Find where the given text appears and provide that cell's center as [X, Y] coordinate. 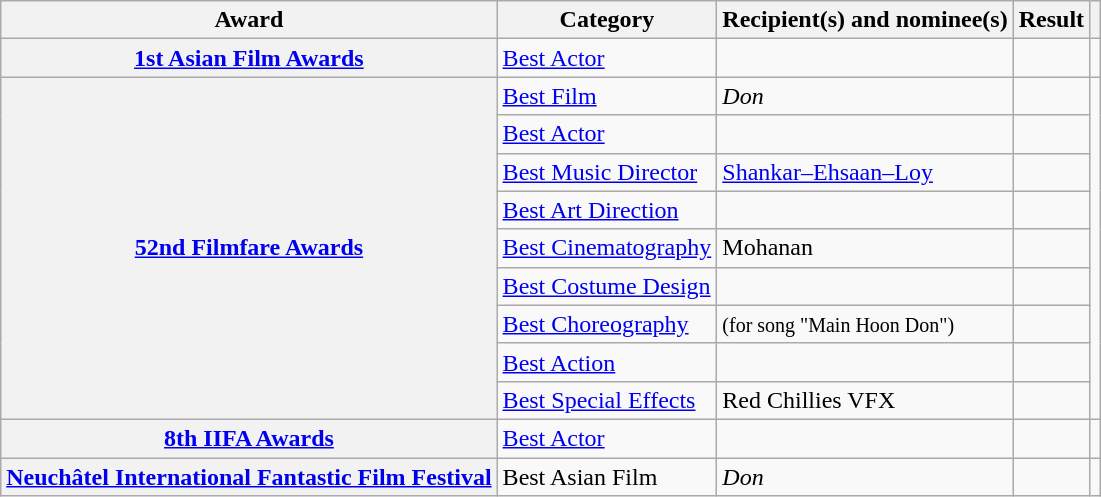
Best Special Effects [607, 400]
Best Action [607, 362]
Award [249, 20]
Red Chillies VFX [865, 400]
Best Cinematography [607, 248]
Best Asian Film [607, 477]
52nd Filmfare Awards [249, 248]
Best Costume Design [607, 286]
Neuchâtel International Fantastic Film Festival [249, 477]
(for song "Main Hoon Don") [865, 324]
8th IIFA Awards [249, 438]
Best Film [607, 96]
Result [1051, 20]
Mohanan [865, 248]
Category [607, 20]
Best Choreography [607, 324]
Best Music Director [607, 172]
Recipient(s) and nominee(s) [865, 20]
Shankar–Ehsaan–Loy [865, 172]
1st Asian Film Awards [249, 58]
Best Art Direction [607, 210]
